From the cell containing the given text, extract its center point as (x, y) coordinate. 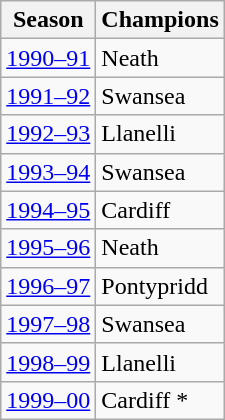
1995–96 (48, 248)
1996–97 (48, 286)
Champions (160, 20)
1994–95 (48, 210)
Season (48, 20)
1997–98 (48, 324)
Pontypridd (160, 286)
Cardiff * (160, 400)
1990–91 (48, 58)
Cardiff (160, 210)
1991–92 (48, 96)
1999–00 (48, 400)
1992–93 (48, 134)
1993–94 (48, 172)
1998–99 (48, 362)
